Return the (x, y) coordinate for the center point of the cell that contains the specified text.  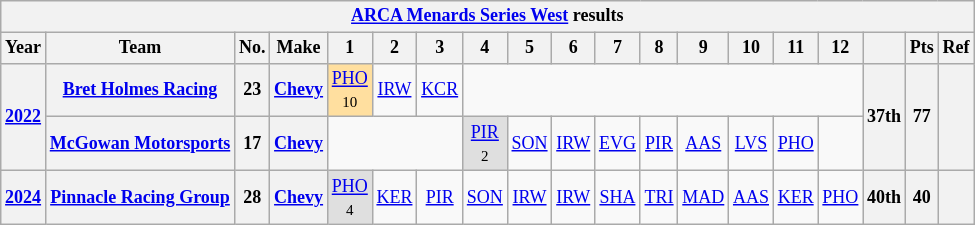
11 (796, 48)
PIR2 (484, 144)
2 (394, 48)
7 (618, 48)
MAD (704, 197)
KCR (440, 90)
5 (530, 48)
Make (299, 48)
PHO10 (350, 90)
9 (704, 48)
Year (24, 48)
McGowan Motorsports (140, 144)
77 (922, 116)
17 (252, 144)
40th (884, 197)
ARCA Menards Series West results (488, 16)
37th (884, 116)
1 (350, 48)
Pts (922, 48)
40 (922, 197)
SHA (618, 197)
EVG (618, 144)
10 (752, 48)
2022 (24, 116)
6 (574, 48)
23 (252, 90)
28 (252, 197)
Pinnacle Racing Group (140, 197)
2024 (24, 197)
LVS (752, 144)
No. (252, 48)
Bret Holmes Racing (140, 90)
Ref (956, 48)
8 (659, 48)
TRI (659, 197)
12 (840, 48)
Team (140, 48)
PHO4 (350, 197)
3 (440, 48)
4 (484, 48)
